Identify which cell holds the provided text, then report its [x, y] central coordinate. 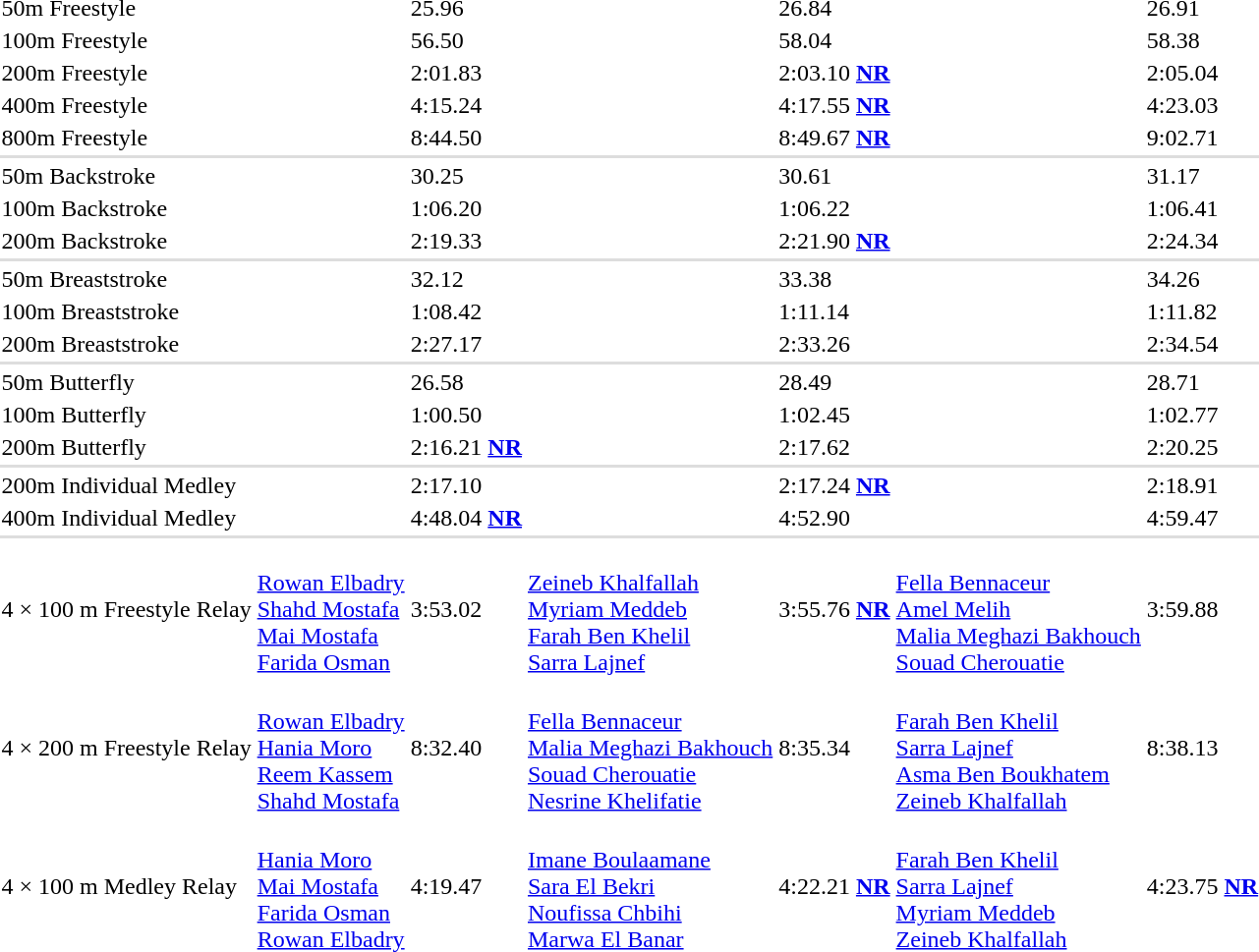
31.17 [1202, 176]
3:59.88 [1202, 609]
Zeineb KhalfallahMyriam MeddebFarah Ben KhelilSarra Lajnef [650, 609]
100m Backstroke [126, 208]
9:02.71 [1202, 138]
1:11.14 [834, 311]
4:23.03 [1202, 105]
30.61 [834, 176]
2:17.62 [834, 447]
100m Breaststroke [126, 311]
1:06.22 [834, 208]
200m Backstroke [126, 241]
1:08.42 [466, 311]
Farah Ben KhelilSarra LajnefAsma Ben BoukhatemZeineb Khalfallah [1018, 748]
4:17.55 NR [834, 105]
100m Butterfly [126, 415]
34.26 [1202, 279]
50m Backstroke [126, 176]
3:55.76 NR [834, 609]
800m Freestyle [126, 138]
4:15.24 [466, 105]
28.49 [834, 382]
1:02.77 [1202, 415]
3:53.02 [466, 609]
28.71 [1202, 382]
1:02.45 [834, 415]
2:24.34 [1202, 241]
30.25 [466, 176]
2:20.25 [1202, 447]
4 × 200 m Freestyle Relay [126, 748]
200m Butterfly [126, 447]
2:18.91 [1202, 485]
100m Freestyle [126, 40]
4:52.90 [834, 518]
2:19.33 [466, 241]
2:21.90 NR [834, 241]
Fella BennaceurMalia Meghazi BakhouchSouad CherouatieNesrine Khelifatie [650, 748]
200m Breaststroke [126, 344]
2:27.17 [466, 344]
2:03.10 NR [834, 73]
8:32.40 [466, 748]
2:05.04 [1202, 73]
8:35.34 [834, 748]
Rowan ElbadryHania MoroReem KassemShahd Mostafa [330, 748]
1:00.50 [466, 415]
50m Butterfly [126, 382]
Rowan ElbadryShahd MostafaMai MostafaFarida Osman [330, 609]
2:16.21 NR [466, 447]
8:38.13 [1202, 748]
1:06.20 [466, 208]
400m Freestyle [126, 105]
58.04 [834, 40]
4:48.04 NR [466, 518]
200m Freestyle [126, 73]
4 × 100 m Freestyle Relay [126, 609]
26.58 [466, 382]
8:44.50 [466, 138]
58.38 [1202, 40]
200m Individual Medley [126, 485]
56.50 [466, 40]
4:59.47 [1202, 518]
2:17.24 NR [834, 485]
2:17.10 [466, 485]
33.38 [834, 279]
50m Breaststroke [126, 279]
1:06.41 [1202, 208]
400m Individual Medley [126, 518]
8:49.67 NR [834, 138]
2:34.54 [1202, 344]
1:11.82 [1202, 311]
Fella BennaceurAmel MelihMalia Meghazi BakhouchSouad Cherouatie [1018, 609]
2:01.83 [466, 73]
2:33.26 [834, 344]
32.12 [466, 279]
